Search for the cell housing the specified text and yield its (X, Y) center coordinate. 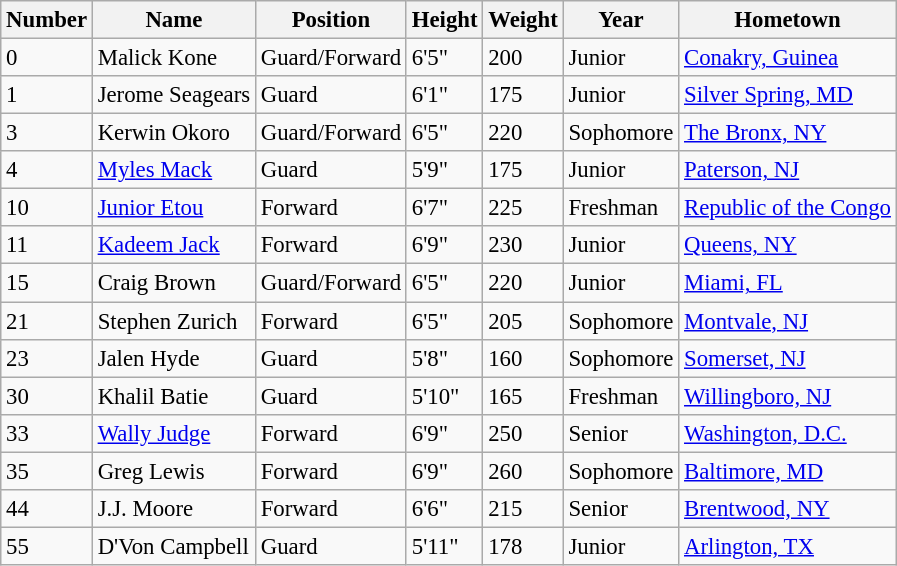
5'9" (444, 170)
15 (47, 283)
230 (523, 245)
10 (47, 208)
178 (523, 546)
Baltimore, MD (788, 471)
6'1" (444, 95)
6'6" (444, 509)
23 (47, 358)
Jalen Hyde (174, 358)
Conakry, Guinea (788, 58)
J.J. Moore (174, 509)
Wally Judge (174, 433)
Stephen Zurich (174, 321)
0 (47, 58)
215 (523, 509)
Malick Kone (174, 58)
5'11" (444, 546)
6'7" (444, 208)
Somerset, NJ (788, 358)
5'8" (444, 358)
The Bronx, NY (788, 133)
250 (523, 433)
Miami, FL (788, 283)
Position (330, 20)
3 (47, 133)
Montvale, NJ (788, 321)
Junior Etou (174, 208)
30 (47, 396)
260 (523, 471)
11 (47, 245)
35 (47, 471)
Republic of the Congo (788, 208)
Number (47, 20)
Kadeem Jack (174, 245)
Jerome Seagears (174, 95)
Height (444, 20)
44 (47, 509)
Paterson, NJ (788, 170)
Kerwin Okoro (174, 133)
Queens, NY (788, 245)
1 (47, 95)
4 (47, 170)
200 (523, 58)
Silver Spring, MD (788, 95)
Willingboro, NJ (788, 396)
205 (523, 321)
5'10" (444, 396)
Craig Brown (174, 283)
Brentwood, NY (788, 509)
160 (523, 358)
Myles Mack (174, 170)
Year (621, 20)
225 (523, 208)
Greg Lewis (174, 471)
Hometown (788, 20)
33 (47, 433)
165 (523, 396)
Washington, D.C. (788, 433)
Weight (523, 20)
21 (47, 321)
Arlington, TX (788, 546)
55 (47, 546)
D'Von Campbell (174, 546)
Name (174, 20)
Khalil Batie (174, 396)
